Output the [X, Y] coordinate of the center of the cell containing the given text.  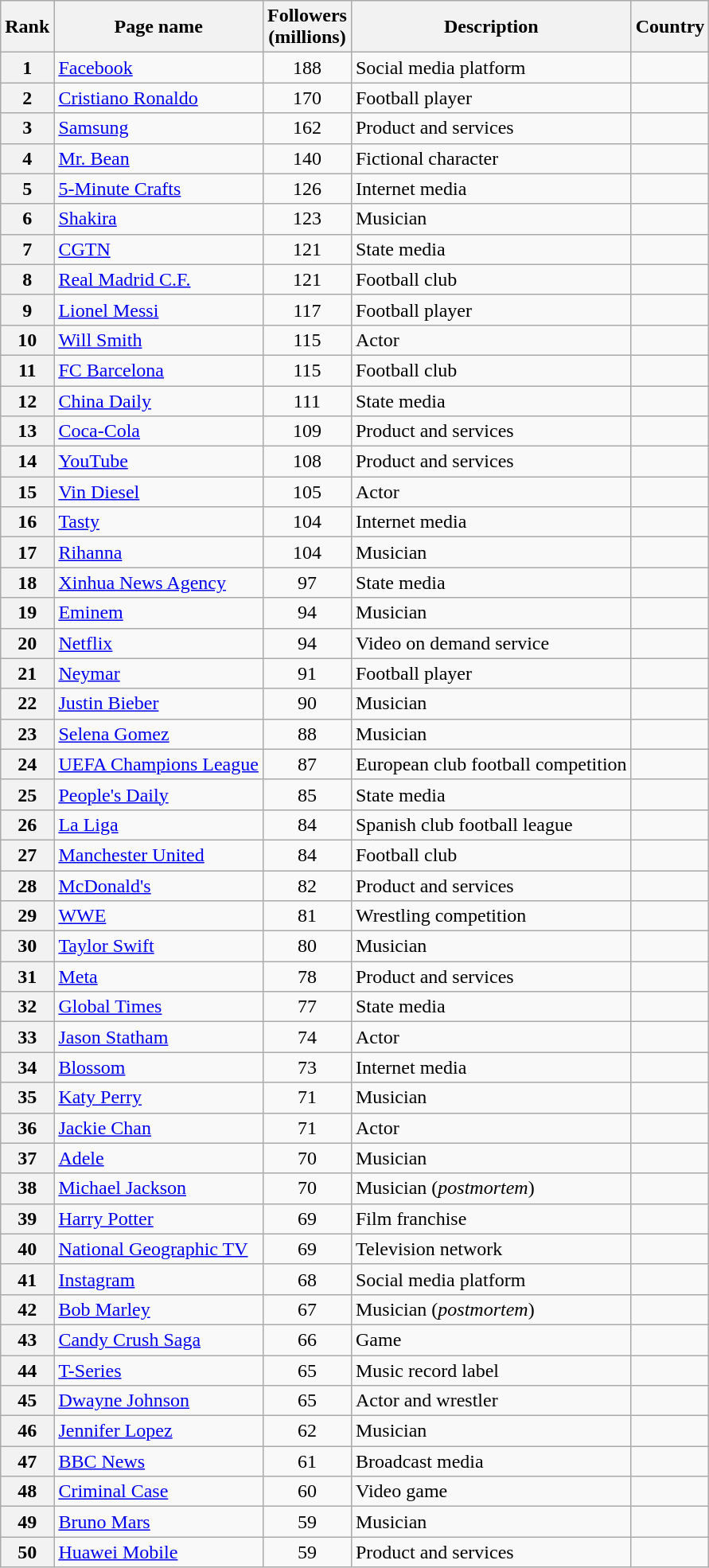
Netflix [159, 643]
44 [27, 1370]
111 [307, 400]
25 [27, 794]
61 [307, 1461]
Xinhua News Agency [159, 583]
27 [27, 855]
15 [27, 492]
20 [27, 643]
Mr. Bean [159, 158]
48 [27, 1492]
Will Smith [159, 340]
Wrestling competition [491, 916]
17 [27, 552]
41 [27, 1279]
1 [27, 68]
European club football competition [491, 764]
Coca-Cola [159, 431]
126 [307, 189]
WWE [159, 916]
China Daily [159, 400]
2 [27, 98]
3 [27, 128]
109 [307, 431]
Criminal Case [159, 1492]
Bob Marley [159, 1309]
People's Daily [159, 794]
Shakira [159, 219]
66 [307, 1340]
5-Minute Crafts [159, 189]
30 [27, 946]
La Liga [159, 825]
Film franchise [491, 1219]
Jason Statham [159, 1037]
29 [27, 916]
12 [27, 400]
Rank [27, 27]
45 [27, 1401]
Television network [491, 1249]
Michael Jackson [159, 1188]
22 [27, 704]
10 [27, 340]
Dwayne Johnson [159, 1401]
Fictional character [491, 158]
Video on demand service [491, 643]
Samsung [159, 128]
9 [27, 310]
6 [27, 219]
47 [27, 1461]
Blossom [159, 1067]
13 [27, 431]
28 [27, 886]
Actor and wrestler [491, 1401]
38 [27, 1188]
Lionel Messi [159, 310]
Eminem [159, 613]
162 [307, 128]
24 [27, 764]
31 [27, 977]
170 [307, 98]
26 [27, 825]
Description [491, 27]
87 [307, 764]
108 [307, 462]
Rihanna [159, 552]
Candy Crush Saga [159, 1340]
Facebook [159, 68]
Selena Gomez [159, 734]
50 [27, 1552]
67 [307, 1309]
Spanish club football league [491, 825]
35 [27, 1098]
Video game [491, 1492]
5 [27, 189]
Music record label [491, 1370]
34 [27, 1067]
11 [27, 370]
39 [27, 1219]
85 [307, 794]
43 [27, 1340]
FC Barcelona [159, 370]
40 [27, 1249]
36 [27, 1128]
7 [27, 249]
YouTube [159, 462]
T-Series [159, 1370]
16 [27, 522]
18 [27, 583]
90 [307, 704]
46 [27, 1431]
80 [307, 946]
23 [27, 734]
Cristiano Ronaldo [159, 98]
62 [307, 1431]
Broadcast media [491, 1461]
14 [27, 462]
Instagram [159, 1279]
Meta [159, 977]
33 [27, 1037]
Neymar [159, 673]
Bruno Mars [159, 1522]
82 [307, 886]
37 [27, 1158]
117 [307, 310]
91 [307, 673]
Vin Diesel [159, 492]
123 [307, 219]
Followers(millions) [307, 27]
140 [307, 158]
Taylor Swift [159, 946]
188 [307, 68]
Adele [159, 1158]
97 [307, 583]
Country [670, 27]
Manchester United [159, 855]
32 [27, 1007]
Harry Potter [159, 1219]
68 [307, 1279]
Jackie Chan [159, 1128]
49 [27, 1522]
74 [307, 1037]
21 [27, 673]
8 [27, 279]
42 [27, 1309]
Game [491, 1340]
National Geographic TV [159, 1249]
88 [307, 734]
60 [307, 1492]
19 [27, 613]
UEFA Champions League [159, 764]
CGTN [159, 249]
Justin Bieber [159, 704]
McDonald's [159, 886]
73 [307, 1067]
BBC News [159, 1461]
4 [27, 158]
Tasty [159, 522]
81 [307, 916]
78 [307, 977]
Page name [159, 27]
Huawei Mobile [159, 1552]
Real Madrid C.F. [159, 279]
Katy Perry [159, 1098]
105 [307, 492]
Jennifer Lopez [159, 1431]
Global Times [159, 1007]
77 [307, 1007]
